Return the (x, y) coordinate for the center point of the cell that contains the specified text.  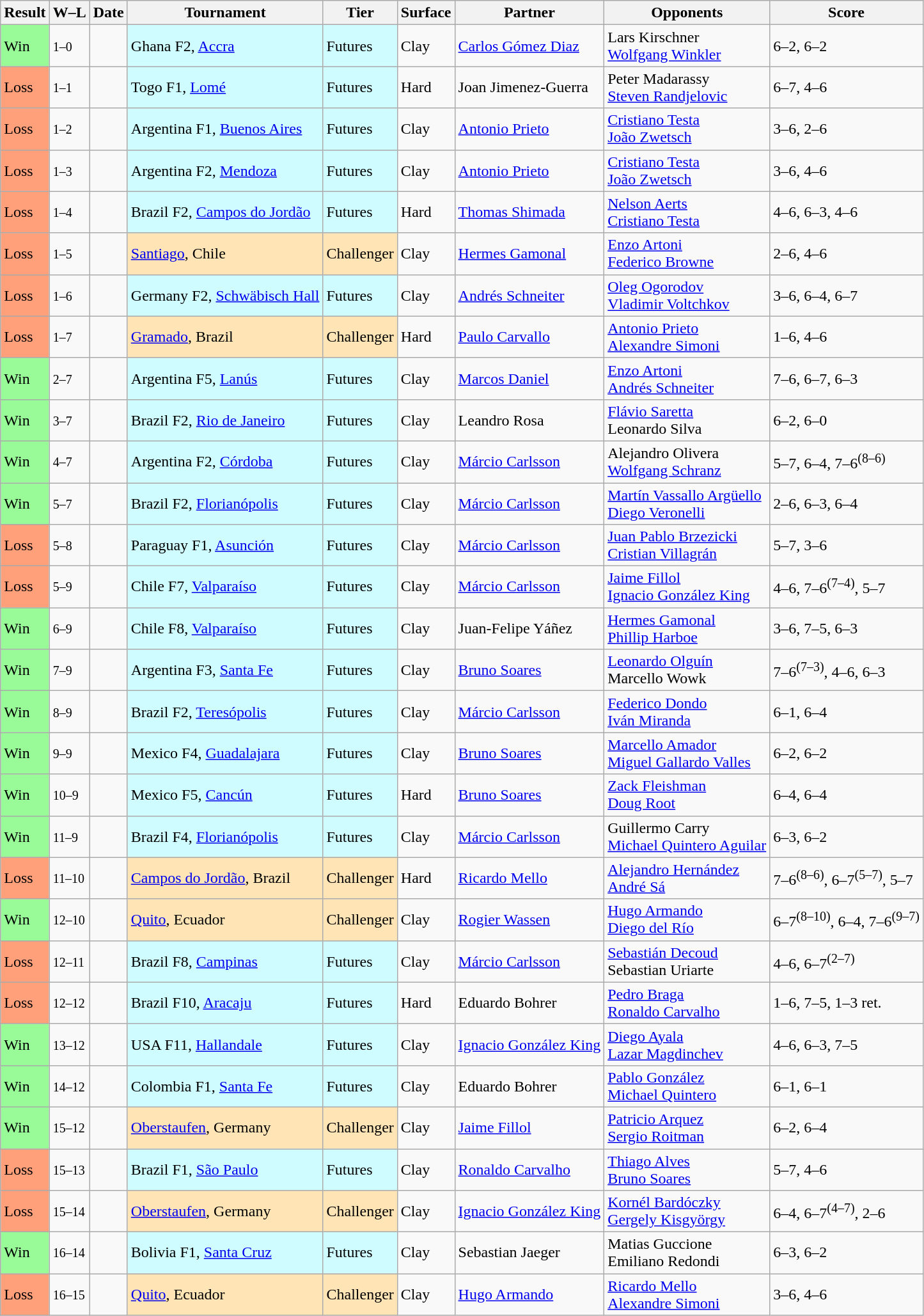
5–7, 3–6 (847, 545)
Leandro Rosa (529, 420)
Ricardo Mello Alexandre Simoni (687, 1295)
Colombia F1, Santa Fe (225, 1086)
2–7 (69, 379)
7–6(8–6), 6–7(5–7), 5–7 (847, 878)
Guillermo Carry Michael Quintero Aguilar (687, 837)
Juan Pablo Brzezicki Cristian Villagrán (687, 545)
Brazil F10, Aracaju (225, 1003)
Germany F2, Schwäbisch Hall (225, 296)
Jaime Fillol (529, 1127)
15–13 (69, 1169)
5–9 (69, 587)
Matias Guccione Emiliano Redondi (687, 1253)
2–6, 6–3, 6–4 (847, 503)
Rogier Wassen (529, 920)
Hermes Gamonal (529, 253)
6–4, 6–7(4–7), 2–6 (847, 1212)
Brazil F4, Florianópolis (225, 837)
Mexico F4, Guadalajara (225, 754)
Argentina F3, Santa Fe (225, 670)
Carlos Gómez Diaz (529, 46)
15–12 (69, 1127)
1–6 (69, 296)
Leonardo Olguín Marcello Wowk (687, 670)
Enzo Artoni Andrés Schneiter (687, 379)
6–2, 6–4 (847, 1127)
5–7 (69, 503)
4–7 (69, 462)
Ghana F2, Accra (225, 46)
Result (25, 13)
Togo F1, Lomé (225, 87)
Kornél Bardóczky Gergely Kisgyörgy (687, 1212)
Zack Fleishman Doug Root (687, 795)
Alejandro Hernández André Sá (687, 878)
Tier (360, 13)
4–6, 7–6(7–4), 5–7 (847, 587)
Mexico F5, Cancún (225, 795)
Hugo Armando Diego del Río (687, 920)
6–9 (69, 628)
13–12 (69, 1044)
Score (847, 13)
Brazil F2, Teresópolis (225, 711)
1–4 (69, 212)
Gramado, Brazil (225, 337)
5–7, 4–6 (847, 1169)
Diego Ayala Lazar Magdinchev (687, 1044)
Juan-Felipe Yáñez (529, 628)
Marcos Daniel (529, 379)
Martín Vassallo Argüello Diego Veronelli (687, 503)
Chile F8, Valparaíso (225, 628)
3–7 (69, 420)
Thomas Shimada (529, 212)
7–9 (69, 670)
Tournament (225, 13)
Argentina F1, Buenos Aires (225, 129)
Paulo Carvallo (529, 337)
Chile F7, Valparaíso (225, 587)
Pablo González Michael Quintero (687, 1086)
Lars Kirschner Wolfgang Winkler (687, 46)
15–14 (69, 1212)
Enzo Artoni Federico Browne (687, 253)
11–9 (69, 837)
6–7, 4–6 (847, 87)
3–6, 7–5, 6–3 (847, 628)
Marcello Amador Miguel Gallardo Valles (687, 754)
5–8 (69, 545)
16–15 (69, 1295)
Patricio Arquez Sergio Roitman (687, 1127)
1–1 (69, 87)
3–6, 2–6 (847, 129)
14–12 (69, 1086)
Bolivia F1, Santa Cruz (225, 1253)
6–1, 6–1 (847, 1086)
2–6, 4–6 (847, 253)
Hermes Gamonal Phillip Harboe (687, 628)
6–1, 6–4 (847, 711)
Andrés Schneiter (529, 296)
Date (109, 13)
USA F11, Hallandale (225, 1044)
9–9 (69, 754)
6–4, 6–4 (847, 795)
Hugo Armando (529, 1295)
Argentina F2, Mendoza (225, 170)
Antonio Prieto Alexandre Simoni (687, 337)
Sebastián Decoud Sebastian Uriarte (687, 961)
Nelson Aerts Cristiano Testa (687, 212)
7–6, 6–7, 6–3 (847, 379)
12–12 (69, 1003)
Peter Madarassy Steven Randjelovic (687, 87)
6–7(8–10), 6–4, 7–6(9–7) (847, 920)
Campos do Jordão, Brazil (225, 878)
1–3 (69, 170)
10–9 (69, 795)
4–6, 6–3, 4–6 (847, 212)
1–6, 7–5, 1–3 ret. (847, 1003)
1–6, 4–6 (847, 337)
Argentina F2, Córdoba (225, 462)
16–14 (69, 1253)
Pedro Braga Ronaldo Carvalho (687, 1003)
Flávio Saretta Leonardo Silva (687, 420)
4–6, 6–7(2–7) (847, 961)
12–11 (69, 961)
11–10 (69, 878)
Oleg Ogorodov Vladimir Voltchkov (687, 296)
Sebastian Jaeger (529, 1253)
Alejandro Olivera Wolfgang Schranz (687, 462)
8–9 (69, 711)
Brazil F1, São Paulo (225, 1169)
Brazil F2, Campos do Jordão (225, 212)
Paraguay F1, Asunción (225, 545)
5–7, 6–4, 7–6(8–6) (847, 462)
Jaime Fillol Ignacio González King (687, 587)
Ronaldo Carvalho (529, 1169)
Santiago, Chile (225, 253)
Joan Jimenez-Guerra (529, 87)
12–10 (69, 920)
4–6, 6–3, 7–5 (847, 1044)
Federico Dondo Iván Miranda (687, 711)
Brazil F2, Rio de Janeiro (225, 420)
1–0 (69, 46)
Thiago Alves Bruno Soares (687, 1169)
Surface (426, 13)
Opponents (687, 13)
6–2, 6–0 (847, 420)
Partner (529, 13)
3–6, 6–4, 6–7 (847, 296)
1–2 (69, 129)
Ricardo Mello (529, 878)
W–L (69, 13)
1–7 (69, 337)
1–5 (69, 253)
7–6(7–3), 4–6, 6–3 (847, 670)
Brazil F8, Campinas (225, 961)
Argentina F5, Lanús (225, 379)
Brazil F2, Florianópolis (225, 503)
